Identify which cell holds the provided text, then report its (X, Y) central coordinate. 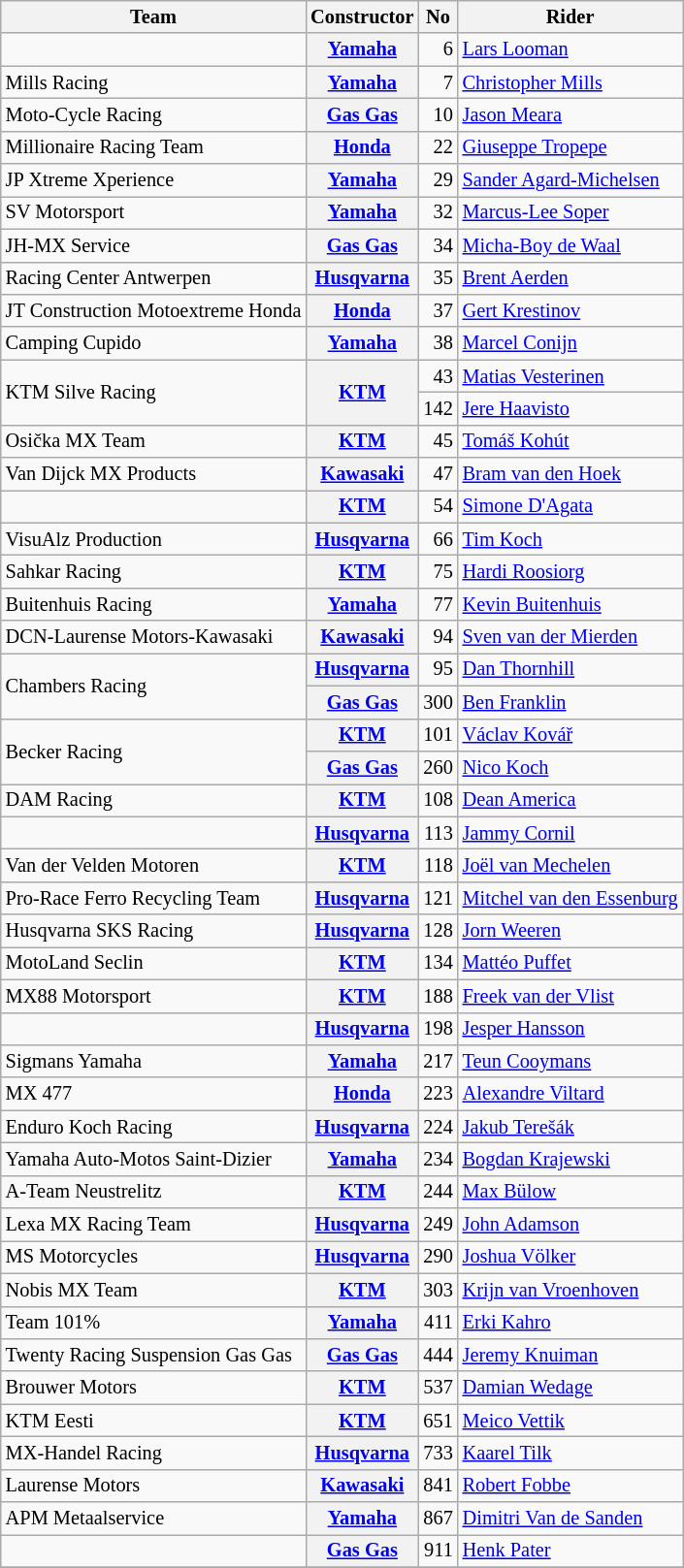
Teun Cooymans (570, 1061)
DAM Racing (153, 800)
Dean America (570, 800)
Brent Aerden (570, 278)
Lexa MX Racing Team (153, 1225)
Pro-Race Ferro Recycling Team (153, 898)
75 (438, 571)
37 (438, 310)
303 (438, 1290)
Racing Center Antwerpen (153, 278)
Marcus-Lee Soper (570, 212)
Jammy Cornil (570, 833)
Robert Fobbe (570, 1486)
7 (438, 82)
10 (438, 114)
Giuseppe Tropepe (570, 147)
Jeremy Knuiman (570, 1355)
198 (438, 1029)
Dimitri Van de Sanden (570, 1519)
444 (438, 1355)
Meico Vettik (570, 1421)
Brouwer Motors (153, 1388)
VisuAlz Production (153, 539)
Bram van den Hoek (570, 474)
38 (438, 343)
Van der Velden Motoren (153, 865)
Kevin Buitenhuis (570, 604)
Buitenhuis Racing (153, 604)
Krijn van Vroenhoven (570, 1290)
77 (438, 604)
Tomáš Kohút (570, 441)
47 (438, 474)
537 (438, 1388)
JT Construction Motoextreme Honda (153, 310)
142 (438, 408)
Millionaire Racing Team (153, 147)
Nobis MX Team (153, 1290)
Mills Racing (153, 82)
MS Motorcycles (153, 1257)
234 (438, 1159)
Joshua Völker (570, 1257)
651 (438, 1421)
121 (438, 898)
John Adamson (570, 1225)
Jakub Terešák (570, 1127)
Freek van der Vlist (570, 996)
MX-Handel Racing (153, 1453)
188 (438, 996)
Simone D'Agata (570, 506)
223 (438, 1094)
224 (438, 1127)
Micha-Boy de Waal (570, 245)
841 (438, 1486)
6 (438, 49)
Team (153, 16)
32 (438, 212)
733 (438, 1453)
95 (438, 669)
134 (438, 963)
Team 101% (153, 1323)
MX 477 (153, 1094)
Yamaha Auto-Motos Saint-Dizier (153, 1159)
Jere Haavisto (570, 408)
260 (438, 767)
Sven van der Mierden (570, 637)
118 (438, 865)
Matias Vesterinen (570, 376)
Ben Franklin (570, 702)
Jorn Weeren (570, 931)
Chambers Racing (153, 685)
45 (438, 441)
Lars Looman (570, 49)
No (438, 16)
Osička MX Team (153, 441)
94 (438, 637)
Becker Racing (153, 751)
DCN-Laurense Motors-Kawasaki (153, 637)
KTM Silve Racing (153, 392)
Henk Pater (570, 1551)
244 (438, 1192)
Sander Agard-Michelsen (570, 180)
411 (438, 1323)
Jesper Hansson (570, 1029)
MX88 Motorsport (153, 996)
108 (438, 800)
300 (438, 702)
Hardi Roosiorg (570, 571)
Joël van Mechelen (570, 865)
Mattéo Puffet (570, 963)
Gert Krestinov (570, 310)
SV Motorsport (153, 212)
Tim Koch (570, 539)
Moto-Cycle Racing (153, 114)
MotoLand Seclin (153, 963)
A-Team Neustrelitz (153, 1192)
Erki Kahro (570, 1323)
249 (438, 1225)
Sahkar Racing (153, 571)
22 (438, 147)
43 (438, 376)
34 (438, 245)
Dan Thornhill (570, 669)
JP Xtreme Xperience (153, 180)
54 (438, 506)
Christopher Mills (570, 82)
217 (438, 1061)
29 (438, 180)
Laurense Motors (153, 1486)
Václav Kovář (570, 735)
Van Dijck MX Products (153, 474)
Rider (570, 16)
290 (438, 1257)
Alexandre Viltard (570, 1094)
35 (438, 278)
911 (438, 1551)
Damian Wedage (570, 1388)
Camping Cupido (153, 343)
66 (438, 539)
JH-MX Service (153, 245)
Jason Meara (570, 114)
Mitchel van den Essenburg (570, 898)
KTM Eesti (153, 1421)
Kaarel Tilk (570, 1453)
867 (438, 1519)
101 (438, 735)
Enduro Koch Racing (153, 1127)
Husqvarna SKS Racing (153, 931)
APM Metaalservice (153, 1519)
128 (438, 931)
Sigmans Yamaha (153, 1061)
Twenty Racing Suspension Gas Gas (153, 1355)
Nico Koch (570, 767)
113 (438, 833)
Max Bülow (570, 1192)
Constructor (362, 16)
Bogdan Krajewski (570, 1159)
Marcel Conijn (570, 343)
